Provide the (x, y) coordinate of the cell's center where the given text is located.  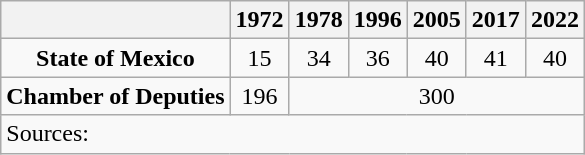
2017 (496, 20)
34 (318, 58)
Sources: (293, 134)
300 (436, 96)
36 (378, 58)
1978 (318, 20)
41 (496, 58)
State of Mexico (116, 58)
1996 (378, 20)
2005 (436, 20)
2022 (554, 20)
Chamber of Deputies (116, 96)
15 (260, 58)
196 (260, 96)
1972 (260, 20)
